Find where the given text appears and provide that cell's center as (x, y) coordinate. 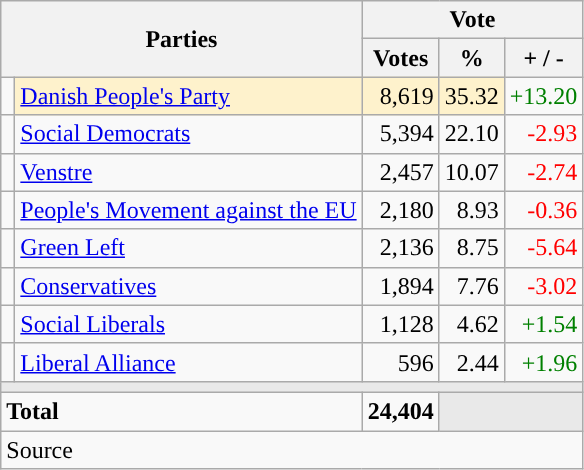
8.75 (472, 248)
24,404 (400, 411)
8.93 (472, 210)
7.76 (472, 286)
Vote (472, 20)
Source (292, 449)
-5.64 (544, 248)
-2.93 (544, 134)
Votes (400, 58)
Parties (182, 39)
-2.74 (544, 172)
1,128 (400, 324)
Green Left (188, 248)
+ / - (544, 58)
Social Liberals (188, 324)
2.44 (472, 362)
22.10 (472, 134)
People's Movement against the EU (188, 210)
8,619 (400, 96)
10.07 (472, 172)
Total (182, 411)
Danish People's Party (188, 96)
596 (400, 362)
5,394 (400, 134)
4.62 (472, 324)
2,136 (400, 248)
Venstre (188, 172)
1,894 (400, 286)
-0.36 (544, 210)
2,457 (400, 172)
+1.96 (544, 362)
Conservatives (188, 286)
Liberal Alliance (188, 362)
Social Democrats (188, 134)
35.32 (472, 96)
+1.54 (544, 324)
+13.20 (544, 96)
% (472, 58)
2,180 (400, 210)
-3.02 (544, 286)
